Locate the cell with the specified text and output its [X, Y] center coordinate. 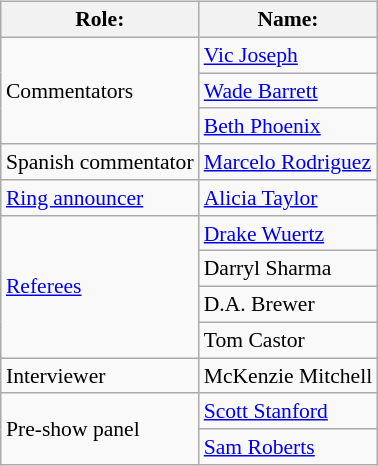
Referees [100, 286]
McKenzie Mitchell [288, 376]
Interviewer [100, 376]
Wade Barrett [288, 91]
Darryl Sharma [288, 269]
Beth Phoenix [288, 126]
Drake Wuertz [288, 233]
Commentators [100, 90]
Sam Roberts [288, 447]
Tom Castor [288, 340]
Scott Stanford [288, 411]
Alicia Taylor [288, 198]
D.A. Brewer [288, 305]
Ring announcer [100, 198]
Vic Joseph [288, 55]
Role: [100, 20]
Spanish commentator [100, 162]
Pre-show panel [100, 428]
Marcelo Rodriguez [288, 162]
Name: [288, 20]
